Provide the (x, y) coordinate of the cell's center where the given text is located.  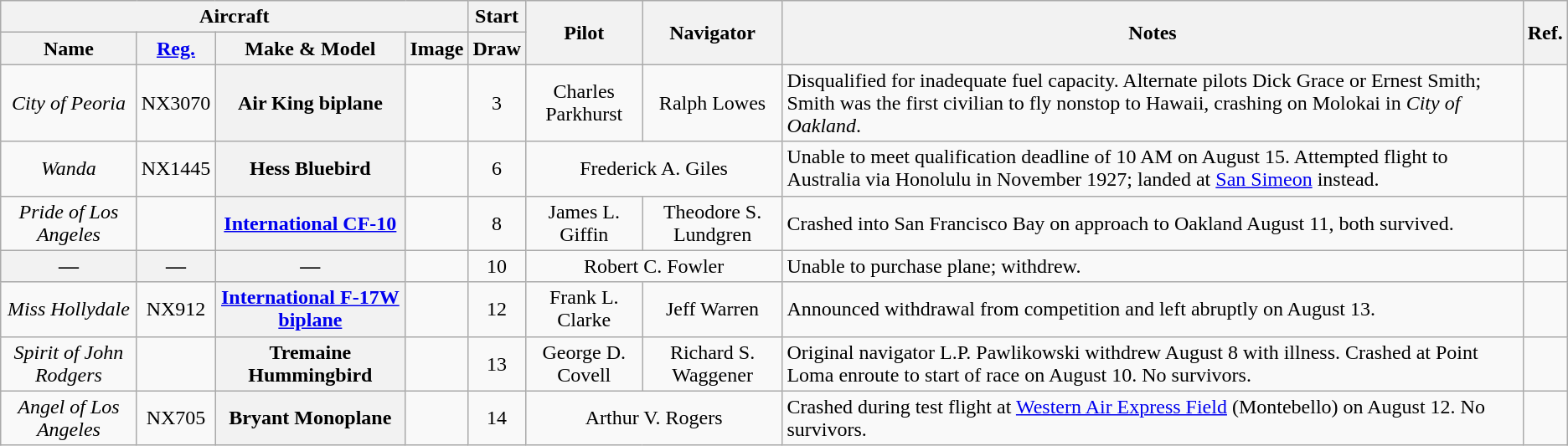
Pride of Los Angeles (69, 223)
Name (69, 49)
6 (497, 169)
Miss Hollydale (69, 310)
Richard S. Waggener (712, 363)
NX912 (176, 310)
Frank L. Clarke (584, 310)
Original navigator L.P. Pawlikowski withdrew August 8 with illness. Crashed at Point Loma enroute to start of race on August 10. No survivors. (1153, 363)
Crashed during test flight at Western Air Express Field (Montebello) on August 12. No survivors. (1153, 418)
3 (497, 103)
Bryant Monoplane (310, 418)
Image (437, 49)
Crashed into San Francisco Bay on approach to Oakland August 11, both survived. (1153, 223)
NX3070 (176, 103)
James L. Giffin (584, 223)
International F-17W biplane (310, 310)
Reg. (176, 49)
Theodore S. Lundgren (712, 223)
Aircraft (235, 17)
Angel of Los Angeles (69, 418)
Robert C. Fowler (653, 266)
Notes (1153, 33)
NX705 (176, 418)
Hess Bluebird (310, 169)
Draw (497, 49)
13 (497, 363)
8 (497, 223)
Wanda (69, 169)
10 (497, 266)
Air King biplane (310, 103)
Pilot (584, 33)
12 (497, 310)
Unable to purchase plane; withdrew. (1153, 266)
Make & Model (310, 49)
Frederick A. Giles (653, 169)
Start (497, 17)
Tremaine Hummingbird (310, 363)
Ref. (1545, 33)
Announced withdrawal from competition and left abruptly on August 13. (1153, 310)
Arthur V. Rogers (653, 418)
City of Peoria (69, 103)
International CF-10 (310, 223)
Charles Parkhurst (584, 103)
Ralph Lowes (712, 103)
14 (497, 418)
NX1445 (176, 169)
Spirit of John Rodgers (69, 363)
Jeff Warren (712, 310)
George D. Covell (584, 363)
Navigator (712, 33)
